Return (x, y) of the center of cell containing provided text 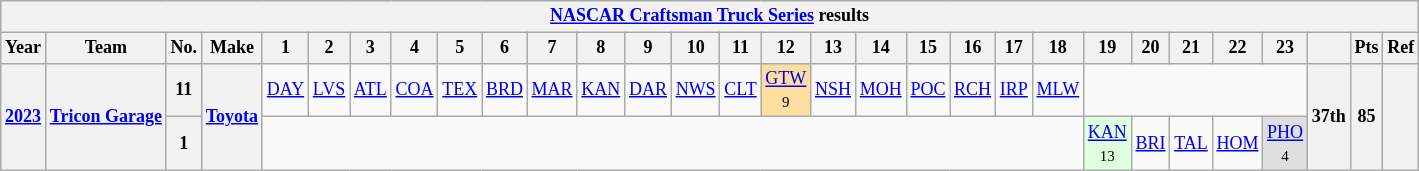
85 (1366, 116)
Pts (1366, 48)
MOH (880, 90)
2023 (24, 116)
RCH (973, 90)
Year (24, 48)
ATL (371, 90)
19 (1107, 48)
7 (552, 48)
COA (414, 90)
9 (648, 48)
PHO4 (1286, 144)
15 (928, 48)
Tricon Garage (106, 116)
2 (328, 48)
23 (1286, 48)
DAY (285, 90)
37th (1328, 116)
HOM (1238, 144)
17 (1014, 48)
14 (880, 48)
4 (414, 48)
No. (184, 48)
GTW9 (786, 90)
Make (232, 48)
6 (505, 48)
NSH (834, 90)
NWS (696, 90)
Ref (1401, 48)
POC (928, 90)
3 (371, 48)
KAN (601, 90)
10 (696, 48)
Team (106, 48)
21 (1191, 48)
22 (1238, 48)
NASCAR Craftsman Truck Series results (710, 16)
BRI (1150, 144)
MLW (1058, 90)
16 (973, 48)
12 (786, 48)
20 (1150, 48)
KAN13 (1107, 144)
13 (834, 48)
MAR (552, 90)
5 (460, 48)
8 (601, 48)
IRP (1014, 90)
Toyota (232, 116)
CLT (740, 90)
BRD (505, 90)
LVS (328, 90)
18 (1058, 48)
TEX (460, 90)
TAL (1191, 144)
DAR (648, 90)
